For the text-containing cell, return its midpoint in [X, Y] coordinate format. 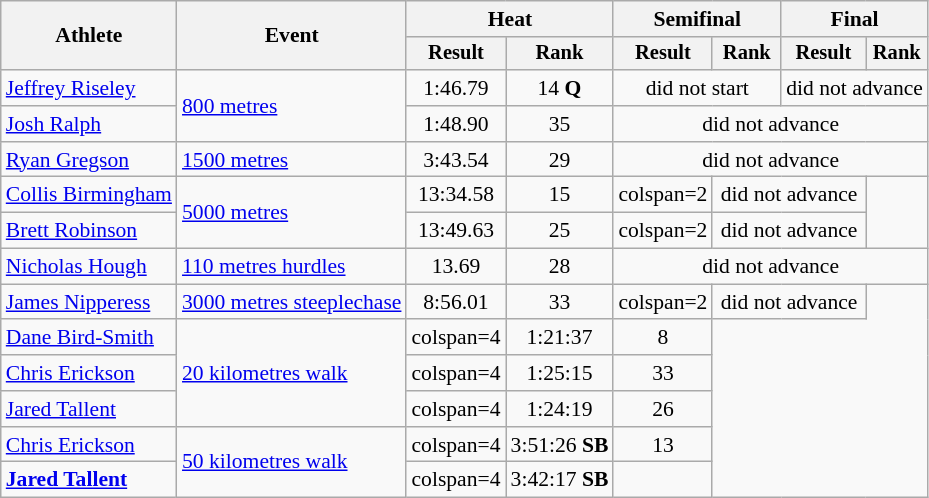
1:21:37 [560, 338]
29 [560, 160]
8:56.01 [456, 302]
Brett Robinson [89, 231]
1500 metres [292, 160]
800 metres [292, 106]
13 [662, 445]
25 [560, 231]
1:25:15 [560, 373]
Heat [510, 19]
James Nipperess [89, 302]
3:51:26 SB [560, 445]
did not start [697, 88]
3000 metres steeplechase [292, 302]
1:24:19 [560, 409]
Ryan Gregson [89, 160]
Josh Ralph [89, 124]
50 kilometres walk [292, 462]
1:46.79 [456, 88]
3:42:17 SB [560, 480]
13.69 [456, 267]
Dane Bird-Smith [89, 338]
Athlete [89, 36]
Collis Birmingham [89, 195]
8 [662, 338]
26 [662, 409]
Jeffrey Riseley [89, 88]
Nicholas Hough [89, 267]
Final [854, 19]
13:34.58 [456, 195]
15 [560, 195]
Semifinal [697, 19]
28 [560, 267]
13:49.63 [456, 231]
1:48.90 [456, 124]
5000 metres [292, 212]
Event [292, 36]
20 kilometres walk [292, 374]
35 [560, 124]
3:43.54 [456, 160]
110 metres hurdles [292, 267]
14 Q [560, 88]
